Search for the cell housing the specified text and yield its [X, Y] center coordinate. 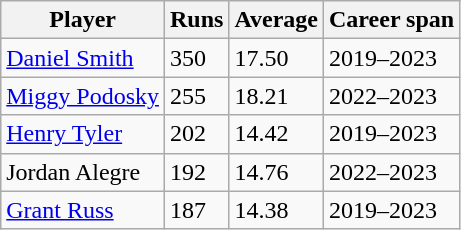
14.38 [276, 210]
Henry Tyler [83, 134]
Grant Russ [83, 210]
17.50 [276, 58]
350 [197, 58]
Player [83, 20]
14.76 [276, 172]
18.21 [276, 96]
Jordan Alegre [83, 172]
202 [197, 134]
192 [197, 172]
Miggy Podosky [83, 96]
187 [197, 210]
Runs [197, 20]
Career span [392, 20]
Daniel Smith [83, 58]
14.42 [276, 134]
Average [276, 20]
255 [197, 96]
